Detect which cell encompasses the target text, then output its [X, Y] center coordinate. 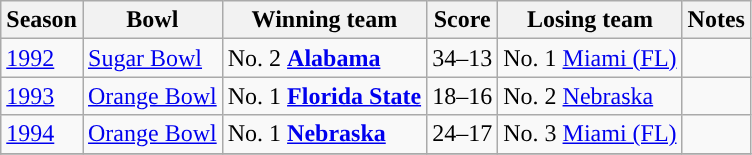
Score [462, 20]
24–17 [462, 134]
Losing team [590, 20]
34–13 [462, 58]
1992 [42, 58]
18–16 [462, 96]
Notes [716, 20]
No. 2 Nebraska [590, 96]
Season [42, 20]
No. 3 Miami (FL) [590, 134]
Winning team [324, 20]
Sugar Bowl [152, 58]
No. 1 Nebraska [324, 134]
Bowl [152, 20]
No. 2 Alabama [324, 58]
No. 1 Miami (FL) [590, 58]
1993 [42, 96]
1994 [42, 134]
No. 1 Florida State [324, 96]
